Return the (x, y) coordinate for the center point of the cell that contains the specified text.  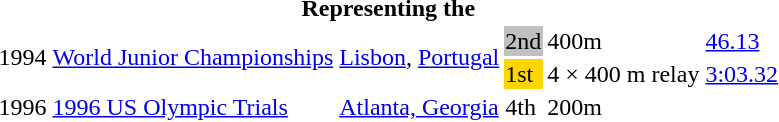
1996 US Olympic Trials (193, 107)
Lisbon, Portugal (420, 58)
400m (624, 41)
2nd (524, 41)
1st (524, 74)
200m (624, 107)
World Junior Championships (193, 58)
Atlanta, Georgia (420, 107)
4 × 400 m relay (624, 74)
4th (524, 107)
